For the text-containing cell, return its midpoint in (X, Y) coordinate format. 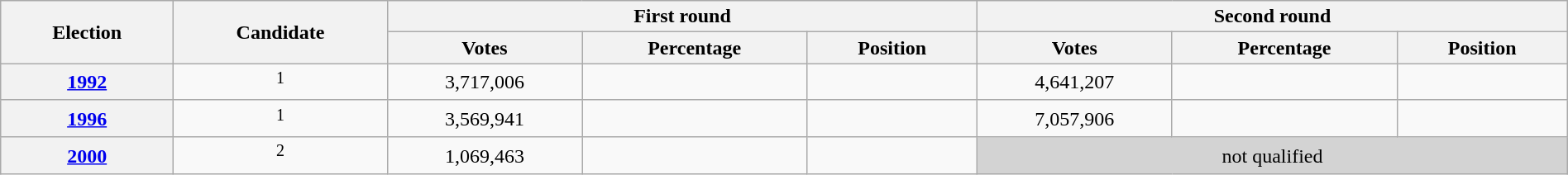
1996 (88, 119)
Election (88, 32)
3,569,941 (485, 119)
1992 (88, 83)
1,069,463 (485, 155)
2 (281, 155)
7,057,906 (1075, 119)
Candidate (281, 32)
2000 (88, 155)
Second round (1273, 17)
3,717,006 (485, 83)
not qualified (1273, 155)
4,641,207 (1075, 83)
First round (681, 17)
